Pinpoint the cell where the given text exists, returning its (X, Y) midpoint coordinate. 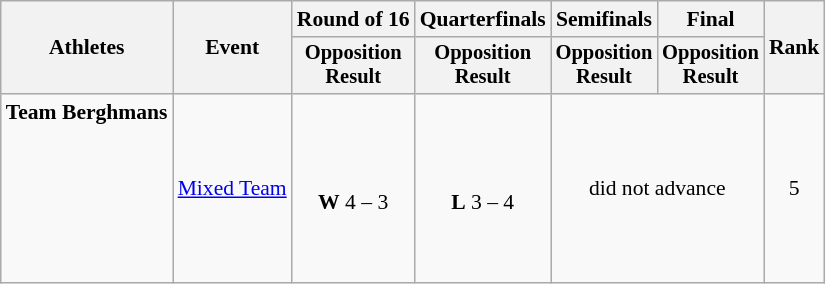
L 3 – 4 (483, 188)
Team Berghmans (87, 188)
Mixed Team (232, 188)
Round of 16 (354, 19)
Event (232, 48)
Rank (794, 48)
Final (710, 19)
5 (794, 188)
did not advance (658, 188)
Semifinals (604, 19)
W 4 – 3 (354, 188)
Athletes (87, 48)
Quarterfinals (483, 19)
